For the text-containing cell, return its midpoint in (x, y) coordinate format. 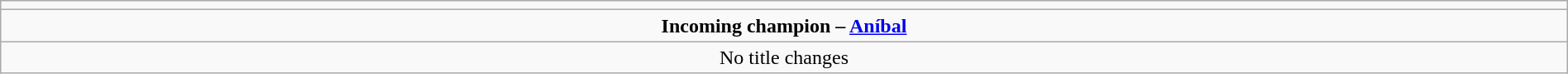
No title changes (784, 57)
Incoming champion – Aníbal (784, 26)
